Provide the (x, y) coordinate of the cell's center where the given text is located.  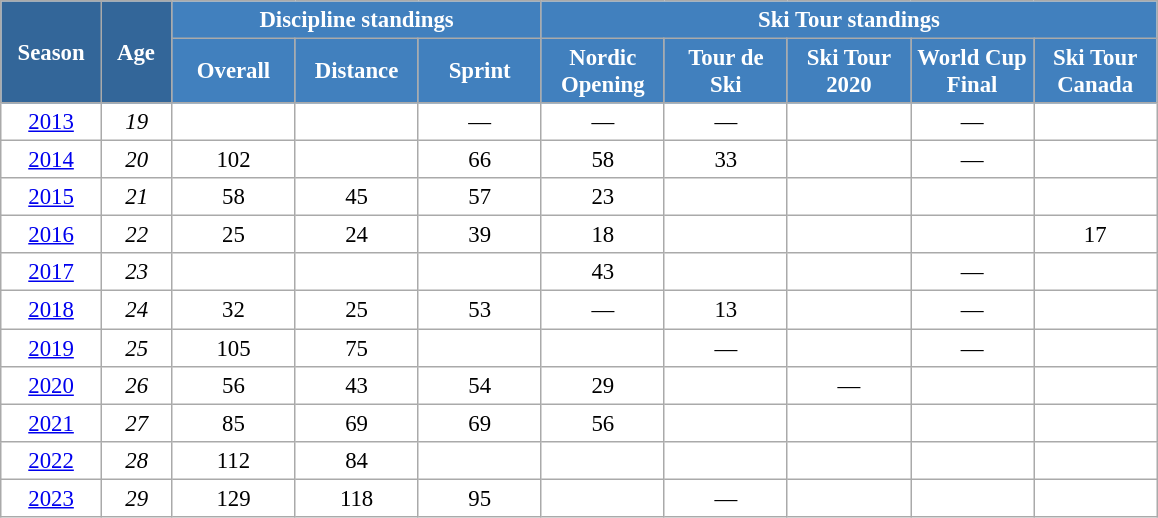
112 (234, 460)
Season (52, 52)
Discipline standings (356, 20)
20 (136, 160)
129 (234, 498)
39 (480, 235)
2017 (52, 273)
2021 (52, 423)
2020 (52, 385)
2015 (52, 197)
105 (234, 348)
Overall (234, 72)
75 (356, 348)
2023 (52, 498)
102 (234, 160)
World CupFinal (972, 72)
53 (480, 310)
22 (136, 235)
45 (356, 197)
118 (356, 498)
NordicOpening (602, 72)
13 (726, 310)
85 (234, 423)
Ski Tour standings (848, 20)
17 (1096, 235)
Age (136, 52)
33 (726, 160)
2014 (52, 160)
26 (136, 385)
Ski TourCanada (1096, 72)
2016 (52, 235)
Tour deSki (726, 72)
Ski Tour2020 (848, 72)
Sprint (480, 72)
95 (480, 498)
27 (136, 423)
28 (136, 460)
19 (136, 122)
18 (602, 235)
84 (356, 460)
Distance (356, 72)
2019 (52, 348)
2022 (52, 460)
32 (234, 310)
2018 (52, 310)
21 (136, 197)
2013 (52, 122)
57 (480, 197)
66 (480, 160)
54 (480, 385)
